Scan for the cell matching the given text and deliver its [x, y] coordinate at center. 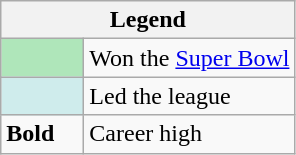
Bold [42, 134]
Legend [148, 20]
Won the Super Bowl [190, 58]
Career high [190, 134]
Led the league [190, 96]
